Return [x, y] of the center of cell containing provided text 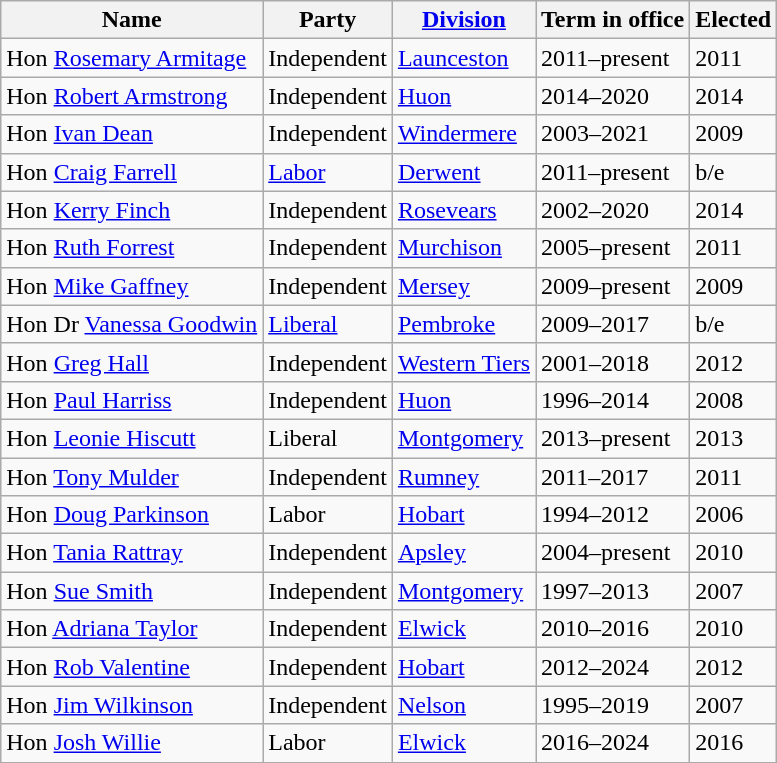
Hon Craig Farrell [132, 172]
2009–2017 [613, 324]
Apsley [464, 553]
1997–2013 [613, 591]
Hon Leonie Hiscutt [132, 438]
2004–present [613, 553]
2003–2021 [613, 134]
Windermere [464, 134]
2016–2024 [613, 743]
Hon Mike Gaffney [132, 286]
Hon Kerry Finch [132, 210]
2014–2020 [613, 96]
Pembroke [464, 324]
Elected [734, 20]
Hon Sue Smith [132, 591]
Term in office [613, 20]
Name [132, 20]
Hon Ruth Forrest [132, 248]
Hon Rob Valentine [132, 667]
2016 [734, 743]
Nelson [464, 705]
Hon Greg Hall [132, 362]
2013–present [613, 438]
2013 [734, 438]
Hon Rosemary Armitage [132, 58]
1996–2014 [613, 400]
2008 [734, 400]
Rosevears [464, 210]
Launceston [464, 58]
Murchison [464, 248]
2006 [734, 515]
Hon Robert Armstrong [132, 96]
Hon Ivan Dean [132, 134]
Division [464, 20]
2001–2018 [613, 362]
2002–2020 [613, 210]
Hon Dr Vanessa Goodwin [132, 324]
1994–2012 [613, 515]
Rumney [464, 477]
Hon Jim Wilkinson [132, 705]
Hon Tony Mulder [132, 477]
Derwent [464, 172]
Party [328, 20]
Hon Paul Harriss [132, 400]
Hon Doug Parkinson [132, 515]
Western Tiers [464, 362]
Hon Adriana Taylor [132, 629]
2011–2017 [613, 477]
2005–present [613, 248]
1995–2019 [613, 705]
Hon Josh Willie [132, 743]
2009–present [613, 286]
Mersey [464, 286]
2012–2024 [613, 667]
2010–2016 [613, 629]
Hon Tania Rattray [132, 553]
